Search for the cell housing the specified text and yield its (x, y) center coordinate. 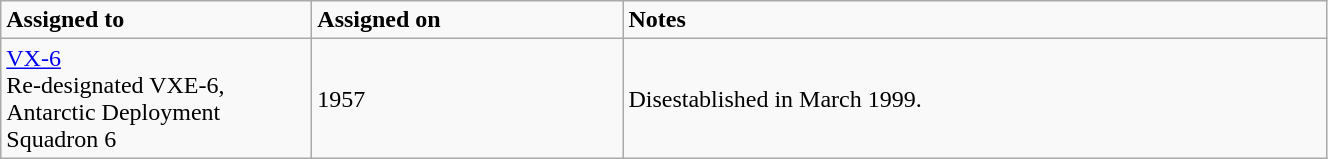
VX-6Re-designated VXE-6, Antarctic Deployment Squadron 6 (156, 98)
Disestablished in March 1999. (975, 98)
1957 (468, 98)
Assigned on (468, 20)
Notes (975, 20)
Assigned to (156, 20)
